Find where the given text appears and provide that cell's center as (x, y) coordinate. 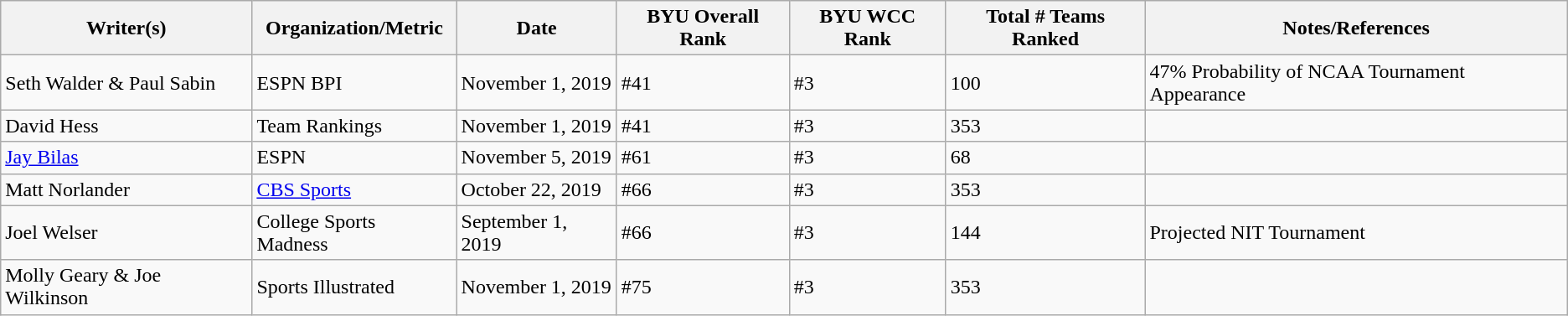
47% Probability of NCAA Tournament Appearance (1356, 82)
September 1, 2019 (536, 233)
Total # Teams Ranked (1045, 28)
Organization/Metric (354, 28)
144 (1045, 233)
Projected NIT Tournament (1356, 233)
November 5, 2019 (536, 158)
Jay Bilas (126, 158)
Seth Walder & Paul Sabin (126, 82)
ESPN BPI (354, 82)
College Sports Madness (354, 233)
David Hess (126, 126)
100 (1045, 82)
Team Rankings (354, 126)
68 (1045, 158)
#61 (703, 158)
Sports Illustrated (354, 287)
Writer(s) (126, 28)
BYU Overall Rank (703, 28)
Matt Norlander (126, 189)
#75 (703, 287)
October 22, 2019 (536, 189)
Notes/References (1356, 28)
CBS Sports (354, 189)
BYU WCC Rank (868, 28)
Date (536, 28)
ESPN (354, 158)
Molly Geary & Joe Wilkinson (126, 287)
Joel Welser (126, 233)
